Identify which cell holds the provided text, then report its [X, Y] central coordinate. 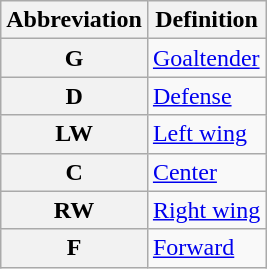
RW [74, 210]
C [74, 172]
F [74, 248]
Center [206, 172]
Forward [206, 248]
Left wing [206, 134]
LW [74, 134]
Definition [206, 20]
Defense [206, 96]
Goaltender [206, 58]
Right wing [206, 210]
D [74, 96]
G [74, 58]
Abbreviation [74, 20]
